Provide the [x, y] coordinate of the cell's center where the given text is located.  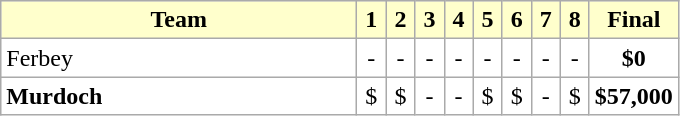
4 [458, 20]
Final [634, 20]
$0 [634, 58]
7 [546, 20]
6 [516, 20]
1 [372, 20]
5 [488, 20]
3 [430, 20]
Ferbey [179, 58]
Murdoch [179, 96]
Team [179, 20]
2 [400, 20]
$57,000 [634, 96]
8 [574, 20]
